For the text-containing cell, return its midpoint in [x, y] coordinate format. 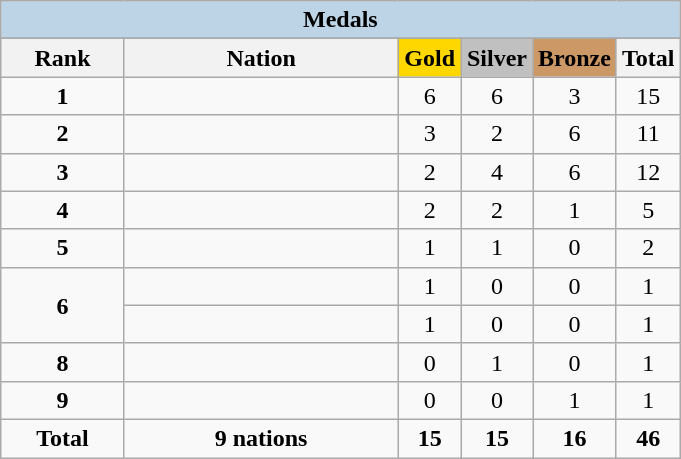
Silver [496, 58]
11 [648, 134]
9 nations [261, 438]
Rank [63, 58]
Gold [430, 58]
Medals [340, 20]
Bronze [574, 58]
12 [648, 172]
Nation [261, 58]
8 [63, 362]
46 [648, 438]
9 [63, 400]
16 [574, 438]
